Detect which cell encompasses the target text, then output its [X, Y] center coordinate. 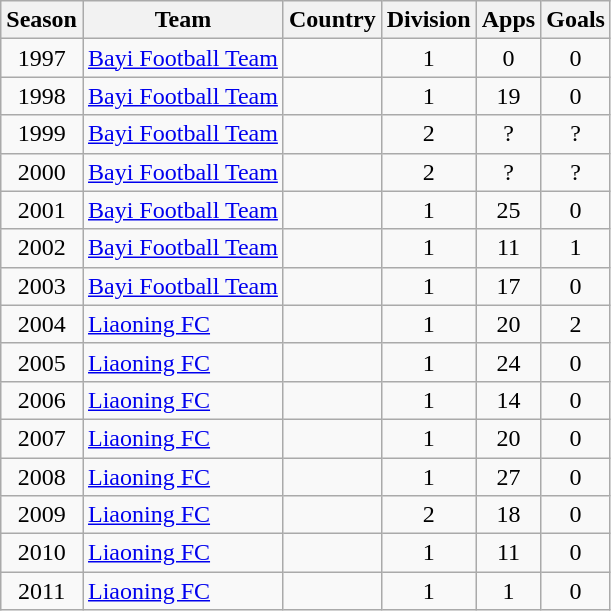
2010 [42, 553]
Apps [508, 20]
2011 [42, 591]
2001 [42, 210]
27 [508, 477]
Season [42, 20]
2000 [42, 172]
19 [508, 96]
24 [508, 362]
2003 [42, 286]
2009 [42, 515]
2008 [42, 477]
1998 [42, 96]
1999 [42, 134]
1997 [42, 58]
Division [428, 20]
2006 [42, 400]
2007 [42, 438]
18 [508, 515]
Goals [576, 20]
2005 [42, 362]
17 [508, 286]
Team [182, 20]
25 [508, 210]
2002 [42, 248]
Country [332, 20]
14 [508, 400]
2004 [42, 324]
